Capture the cell that displays the provided text and extract its [x, y] central coordinate. 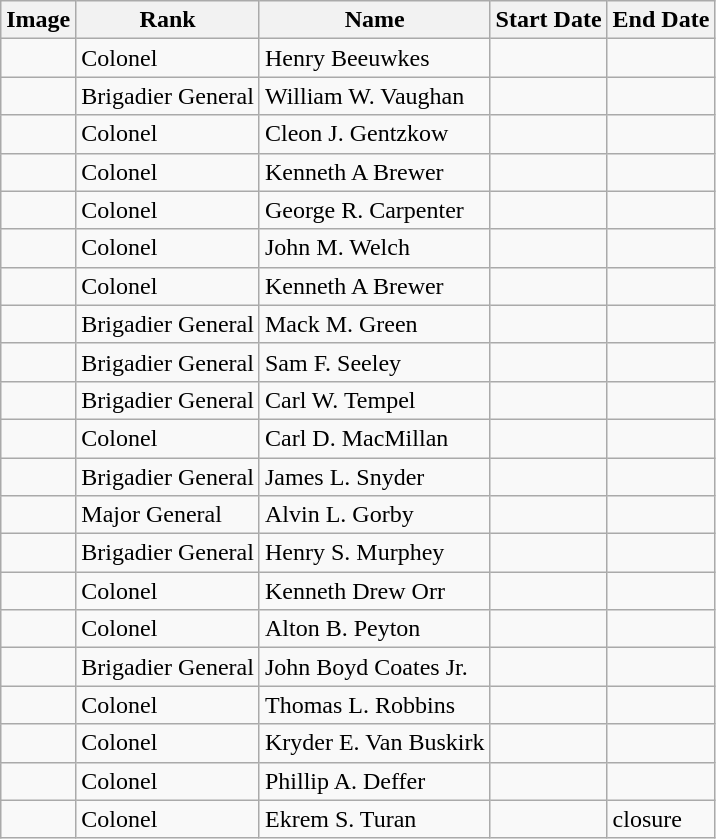
Ekrem S. Turan [374, 819]
Kenneth Drew Orr [374, 591]
Alton B. Peyton [374, 629]
George R. Carpenter [374, 210]
Kryder E. Van Buskirk [374, 743]
Mack M. Green [374, 324]
William W. Vaughan [374, 96]
Henry S. Murphey [374, 553]
Start Date [548, 20]
Cleon J. Gentzkow [374, 134]
Image [38, 20]
Major General [168, 515]
Phillip A. Deffer [374, 781]
Rank [168, 20]
Carl D. MacMillan [374, 438]
Carl W. Tempel [374, 400]
Name [374, 20]
Alvin L. Gorby [374, 515]
John M. Welch [374, 248]
Thomas L. Robbins [374, 705]
Sam F. Seeley [374, 362]
Henry Beeuwkes [374, 58]
James L. Snyder [374, 477]
End Date [661, 20]
closure [661, 819]
John Boyd Coates Jr. [374, 667]
